Locate the cell with the specified text and output its [X, Y] center coordinate. 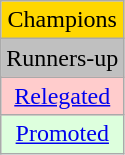
Champions [62, 20]
Relegated [62, 96]
Runners-up [62, 58]
Promoted [62, 134]
